Capture the cell that displays the provided text and extract its [X, Y] central coordinate. 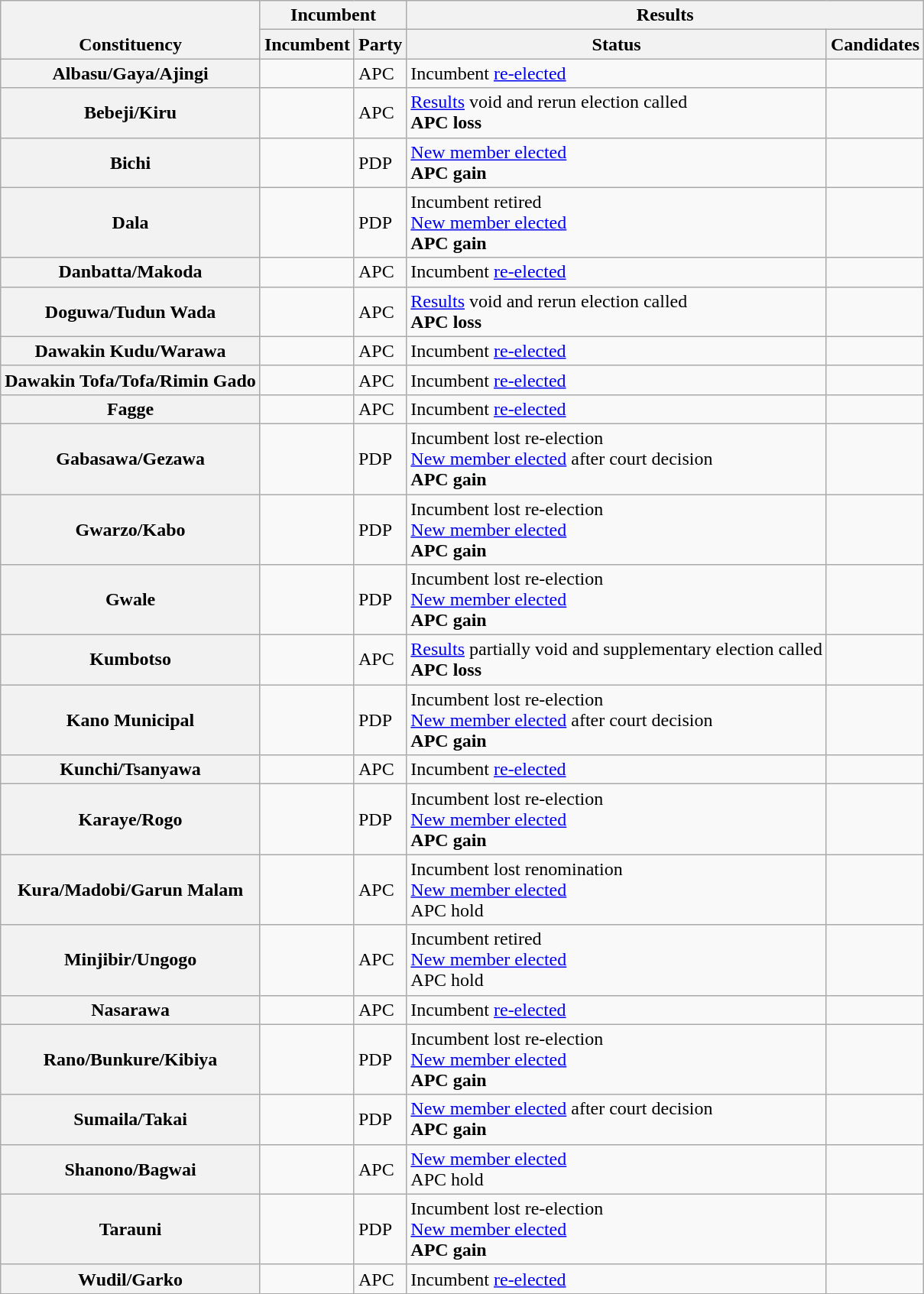
Wudil/Garko [131, 1279]
Results partially void and supplementary election calledAPC loss [617, 660]
Doguwa/Tudun Wada [131, 312]
Candidates [874, 44]
Incumbent lost renominationNew member electedAPC hold [617, 890]
Minjibir/Ungogo [131, 960]
Incumbent retiredNew member electedAPC hold [617, 960]
Results [665, 15]
Shanono/Bagwai [131, 1169]
Constituency [131, 30]
Tarauni [131, 1229]
Incumbent retiredNew member electedAPC gain [617, 222]
Fagge [131, 409]
Party [380, 44]
Danbatta/Makoda [131, 272]
New member electedAPC gain [617, 162]
Kunchi/Tsanyawa [131, 770]
Dawakin Tofa/Tofa/Rimin Gado [131, 380]
Status [617, 44]
Albasu/Gaya/Ajingi [131, 73]
New member elected after court decisionAPC gain [617, 1119]
Sumaila/Takai [131, 1119]
Dawakin Kudu/Warawa [131, 351]
Nasarawa [131, 1010]
Gwale [131, 600]
New member electedAPC hold [617, 1169]
Karaye/Rogo [131, 819]
Kumbotso [131, 660]
Gabasawa/Gezawa [131, 459]
Gwarzo/Kabo [131, 529]
Kano Municipal [131, 720]
Bichi [131, 162]
Bebeji/Kiru [131, 113]
Dala [131, 222]
Kura/Madobi/Garun Malam [131, 890]
Rano/Bunkure/Kibiya [131, 1059]
